Extract the [X, Y] coordinate from the center of the cell holding the provided text.  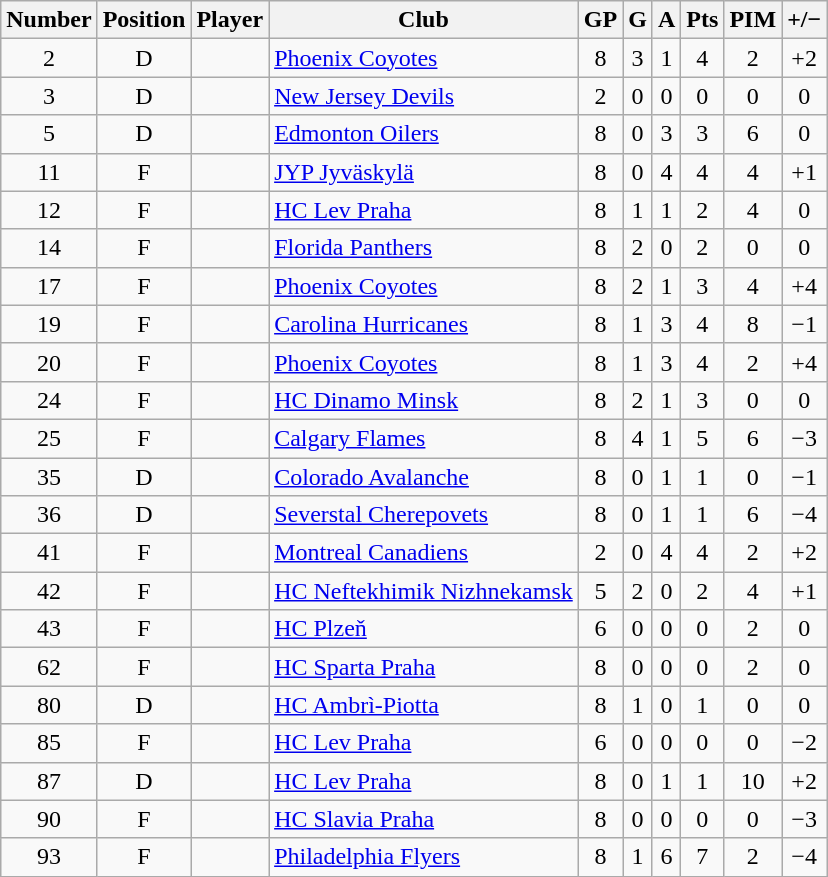
12 [49, 210]
A [666, 20]
42 [49, 591]
17 [49, 286]
25 [49, 438]
Calgary Flames [424, 438]
87 [49, 781]
41 [49, 553]
+/− [804, 20]
62 [49, 667]
14 [49, 248]
HC Plzeň [424, 629]
Philadelphia Flyers [424, 857]
93 [49, 857]
7 [702, 857]
11 [49, 172]
Florida Panthers [424, 248]
19 [49, 324]
85 [49, 743]
Severstal Cherepovets [424, 515]
Montreal Canadiens [424, 553]
36 [49, 515]
New Jersey Devils [424, 96]
Carolina Hurricanes [424, 324]
Club [424, 20]
HC Slavia Praha [424, 819]
−2 [804, 743]
G [638, 20]
HC Sparta Praha [424, 667]
Pts [702, 20]
Edmonton Oilers [424, 134]
10 [753, 781]
GP [600, 20]
43 [49, 629]
35 [49, 477]
HC Neftekhimik Nizhnekamsk [424, 591]
20 [49, 362]
24 [49, 400]
Position [144, 20]
Number [49, 20]
90 [49, 819]
Player [230, 20]
80 [49, 705]
HC Ambrì-Piotta [424, 705]
JYP Jyväskylä [424, 172]
HC Dinamo Minsk [424, 400]
Colorado Avalanche [424, 477]
PIM [753, 20]
